Provide the (X, Y) coordinate of the cell's center where the given text is located.  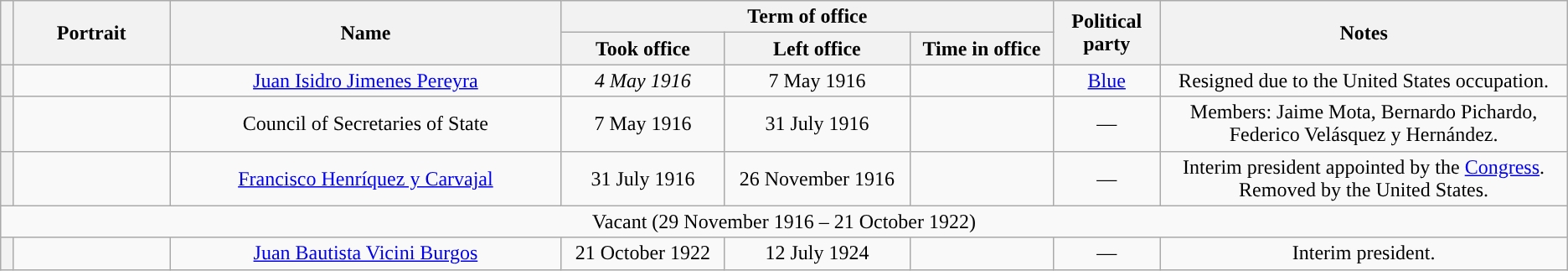
12 July 1924 (818, 253)
Portrait (92, 33)
Politicalparty (1107, 33)
Term of office (807, 17)
Vacant (29 November 1916 – 21 October 1922) (784, 221)
26 November 1916 (818, 178)
Resigned due to the United States occupation. (1364, 81)
Blue (1107, 81)
Name (366, 33)
21 October 1922 (642, 253)
Juan Isidro Jimenes Pereyra (366, 81)
Council of Secretaries of State (366, 124)
Interim president appointed by the Congress. Removed by the United States. (1364, 178)
Interim president. (1364, 253)
Left office (818, 49)
Notes (1364, 33)
4 May 1916 (642, 81)
Time in office (982, 49)
Francisco Henríquez y Carvajal (366, 178)
Took office (642, 49)
Members: Jaime Mota, Bernardo Pichardo, Federico Velásquez y Hernández. (1364, 124)
Juan Bautista Vicini Burgos (366, 253)
